Pinpoint the cell where the given text exists, returning its [x, y] midpoint coordinate. 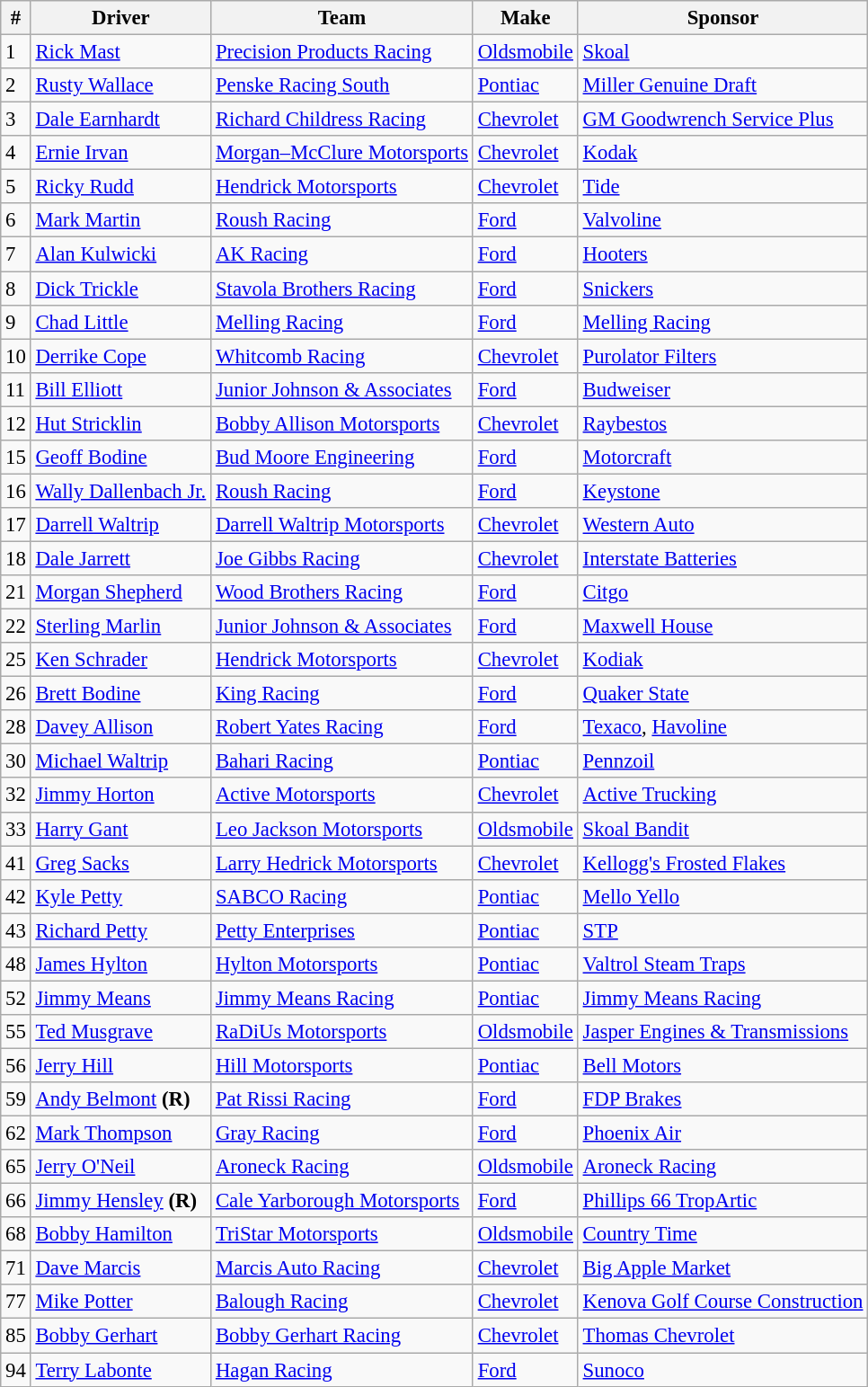
Tide [722, 187]
Mark Martin [120, 220]
Jasper Engines & Transmissions [722, 1032]
Valtrol Steam Traps [722, 965]
Marcis Auto Racing [342, 1268]
Penske Racing South [342, 85]
Jerry O'Neil [120, 1167]
Bobby Gerhart Racing [342, 1336]
Ricky Rudd [120, 187]
41 [16, 863]
17 [16, 525]
22 [16, 627]
Morgan Shepherd [120, 592]
Stavola Brothers Racing [342, 289]
FDP Brakes [722, 1099]
Morgan–McClure Motorsports [342, 153]
Bill Elliott [120, 389]
Rick Mast [120, 52]
16 [16, 491]
11 [16, 389]
Wood Brothers Racing [342, 592]
5 [16, 187]
Budweiser [722, 389]
Jimmy Hensley (R) [120, 1201]
Mello Yello [722, 896]
Kyle Petty [120, 896]
Darrell Waltrip [120, 525]
18 [16, 558]
Hagan Racing [342, 1370]
SABCO Racing [342, 896]
Mike Potter [120, 1303]
Jimmy Means [120, 998]
Wally Dallenbach Jr. [120, 491]
Dale Jarrett [120, 558]
Sponsor [722, 18]
Geoff Bodine [120, 458]
Richard Childress Racing [342, 120]
GM Goodwrench Service Plus [722, 120]
Bobby Gerhart [120, 1336]
Balough Racing [342, 1303]
56 [16, 1065]
Raybestos [722, 423]
7 [16, 254]
Robert Yates Racing [342, 727]
71 [16, 1268]
STP [722, 930]
12 [16, 423]
6 [16, 220]
Hylton Motorsports [342, 965]
Petty Enterprises [342, 930]
Ernie Irvan [120, 153]
Rusty Wallace [120, 85]
Sunoco [722, 1370]
Thomas Chevrolet [722, 1336]
Active Trucking [722, 796]
Ted Musgrave [120, 1032]
4 [16, 153]
Mark Thompson [120, 1134]
Leo Jackson Motorsports [342, 829]
Skoal [722, 52]
32 [16, 796]
28 [16, 727]
Maxwell House [722, 627]
AK Racing [342, 254]
Bobby Allison Motorsports [342, 423]
Dick Trickle [120, 289]
Kodiak [722, 660]
55 [16, 1032]
1 [16, 52]
10 [16, 356]
Richard Petty [120, 930]
TriStar Motorsports [342, 1234]
48 [16, 965]
21 [16, 592]
King Racing [342, 694]
Terry Labonte [120, 1370]
52 [16, 998]
42 [16, 896]
Whitcomb Racing [342, 356]
Andy Belmont (R) [120, 1099]
Joe Gibbs Racing [342, 558]
68 [16, 1234]
Michael Waltrip [120, 761]
3 [16, 120]
Western Auto [722, 525]
Texaco, Havoline [722, 727]
2 [16, 85]
Phillips 66 TropArtic [722, 1201]
Valvoline [722, 220]
Larry Hedrick Motorsports [342, 863]
Hooters [722, 254]
Kodak [722, 153]
Ken Schrader [120, 660]
Derrike Cope [120, 356]
Make [525, 18]
77 [16, 1303]
Cale Yarborough Motorsports [342, 1201]
Interstate Batteries [722, 558]
43 [16, 930]
Keystone [722, 491]
25 [16, 660]
Purolator Filters [722, 356]
Kellogg's Frosted Flakes [722, 863]
Greg Sacks [120, 863]
65 [16, 1167]
Brett Bodine [120, 694]
Team [342, 18]
15 [16, 458]
Alan Kulwicki [120, 254]
Pennzoil [722, 761]
85 [16, 1336]
Pat Rissi Racing [342, 1099]
26 [16, 694]
8 [16, 289]
Phoenix Air [722, 1134]
Precision Products Racing [342, 52]
Quaker State [722, 694]
Harry Gant [120, 829]
Jimmy Horton [120, 796]
James Hylton [120, 965]
Citgo [722, 592]
Motorcraft [722, 458]
Chad Little [120, 322]
59 [16, 1099]
Country Time [722, 1234]
Sterling Marlin [120, 627]
94 [16, 1370]
Darrell Waltrip Motorsports [342, 525]
Kenova Golf Course Construction [722, 1303]
Hut Stricklin [120, 423]
Gray Racing [342, 1134]
# [16, 18]
Driver [120, 18]
Davey Allison [120, 727]
Jerry Hill [120, 1065]
Dave Marcis [120, 1268]
Miller Genuine Draft [722, 85]
Big Apple Market [722, 1268]
66 [16, 1201]
Bobby Hamilton [120, 1234]
Bahari Racing [342, 761]
30 [16, 761]
Bud Moore Engineering [342, 458]
33 [16, 829]
Hill Motorsports [342, 1065]
Dale Earnhardt [120, 120]
Snickers [722, 289]
RaDiUs Motorsports [342, 1032]
9 [16, 322]
62 [16, 1134]
Active Motorsports [342, 796]
Skoal Bandit [722, 829]
Bell Motors [722, 1065]
